Scan for the cell matching the given text and deliver its [X, Y] coordinate at center. 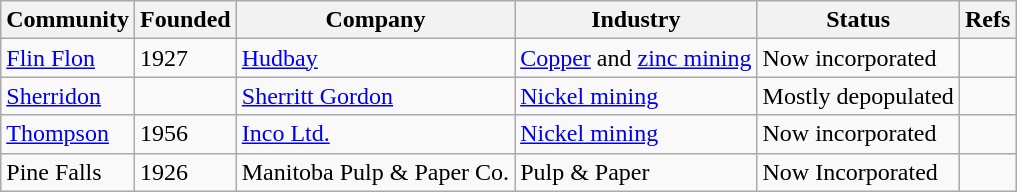
Manitoba Pulp & Paper Co. [375, 172]
Community [68, 20]
Hudbay [375, 58]
Status [858, 20]
Mostly depopulated [858, 96]
Company [375, 20]
1956 [185, 134]
1926 [185, 172]
Industry [636, 20]
Inco Ltd. [375, 134]
Now Incorporated [858, 172]
1927 [185, 58]
Sherritt Gordon [375, 96]
Pine Falls [68, 172]
Copper and zinc mining [636, 58]
Thompson [68, 134]
Founded [185, 20]
Flin Flon [68, 58]
Refs [987, 20]
Pulp & Paper [636, 172]
Sherridon [68, 96]
